Determine the (x, y) coordinate at the center of the cell enclosing the given text.  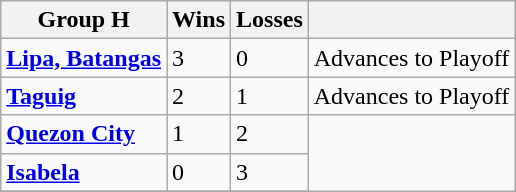
Isabela (84, 172)
Quezon City (84, 134)
Group H (84, 20)
Wins (199, 20)
Losses (270, 20)
Taguig (84, 96)
Lipa, Batangas (84, 58)
